Scan for the cell matching the given text and deliver its [X, Y] coordinate at center. 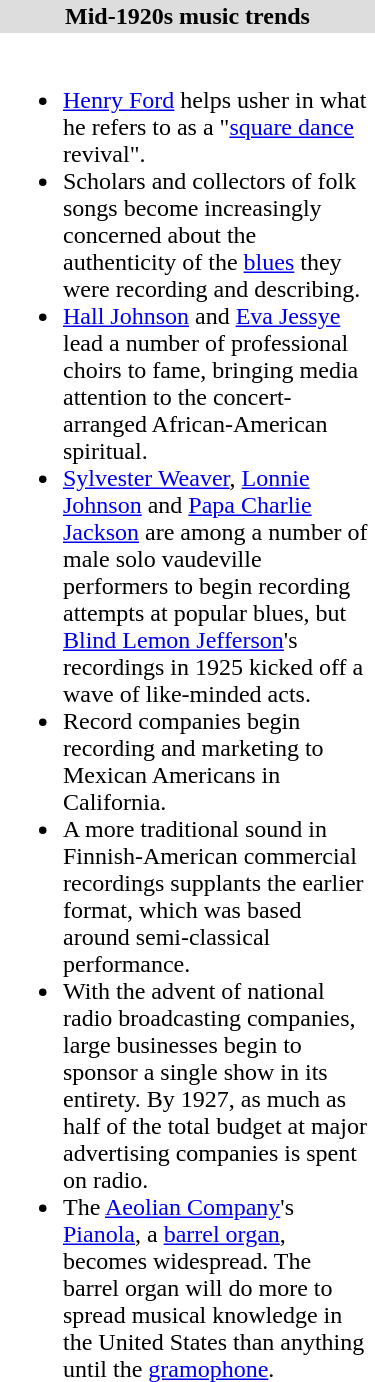
Mid-1920s music trends [188, 16]
